Capture the cell that displays the provided text and extract its [x, y] central coordinate. 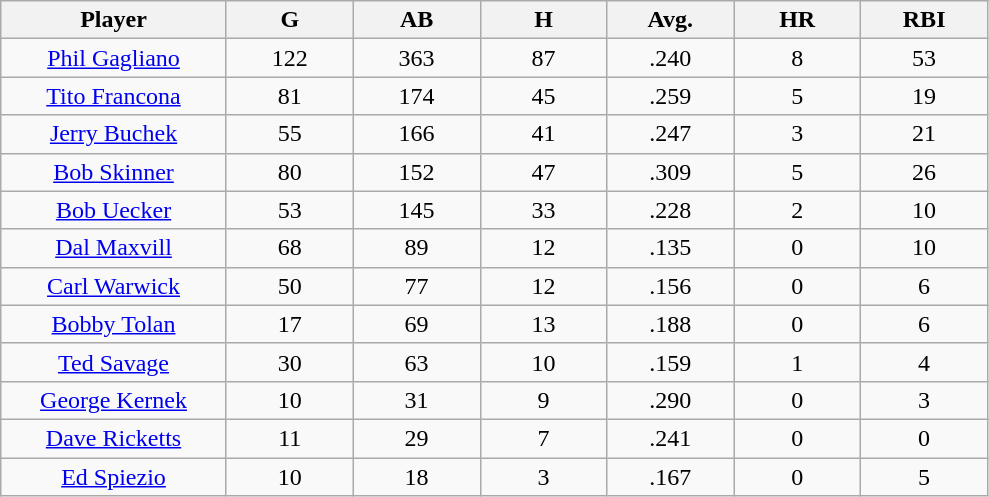
7 [544, 438]
G [290, 20]
55 [290, 134]
87 [544, 58]
.135 [670, 248]
.228 [670, 210]
122 [290, 58]
.156 [670, 286]
18 [416, 477]
89 [416, 248]
30 [290, 362]
4 [924, 362]
9 [544, 400]
H [544, 20]
8 [798, 58]
Player [114, 20]
.259 [670, 96]
Dave Ricketts [114, 438]
George Kernek [114, 400]
2 [798, 210]
.290 [670, 400]
31 [416, 400]
45 [544, 96]
.241 [670, 438]
Jerry Buchek [114, 134]
29 [416, 438]
1 [798, 362]
174 [416, 96]
Avg. [670, 20]
11 [290, 438]
Bob Skinner [114, 172]
.240 [670, 58]
50 [290, 286]
81 [290, 96]
80 [290, 172]
.247 [670, 134]
.188 [670, 324]
Dal Maxvill [114, 248]
Ted Savage [114, 362]
.167 [670, 477]
.309 [670, 172]
Carl Warwick [114, 286]
33 [544, 210]
363 [416, 58]
63 [416, 362]
.159 [670, 362]
17 [290, 324]
77 [416, 286]
166 [416, 134]
13 [544, 324]
145 [416, 210]
Phil Gagliano [114, 58]
19 [924, 96]
Ed Spiezio [114, 477]
AB [416, 20]
HR [798, 20]
Bobby Tolan [114, 324]
41 [544, 134]
26 [924, 172]
47 [544, 172]
21 [924, 134]
68 [290, 248]
69 [416, 324]
152 [416, 172]
RBI [924, 20]
Bob Uecker [114, 210]
Tito Francona [114, 96]
